Find where the given text appears and provide that cell's center as (X, Y) coordinate. 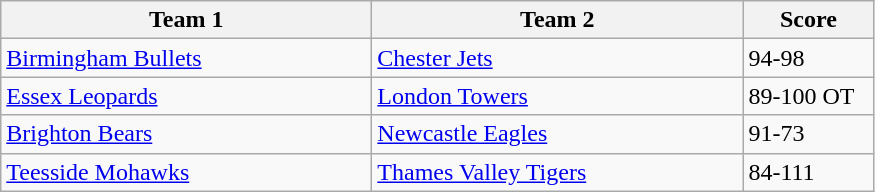
94-98 (808, 58)
Essex Leopards (186, 96)
Thames Valley Tigers (558, 172)
89-100 OT (808, 96)
Chester Jets (558, 58)
84-111 (808, 172)
91-73 (808, 134)
Score (808, 20)
Team 1 (186, 20)
London Towers (558, 96)
Brighton Bears (186, 134)
Newcastle Eagles (558, 134)
Birmingham Bullets (186, 58)
Team 2 (558, 20)
Teesside Mohawks (186, 172)
